Determine the [X, Y] coordinate at the center of the cell enclosing the given text.  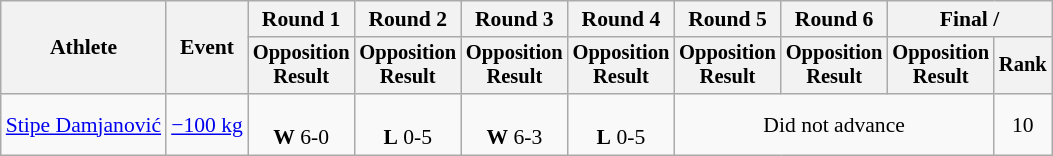
Round 2 [408, 19]
Stipe Damjanović [84, 124]
W 6-0 [302, 124]
Round 6 [834, 19]
Did not advance [834, 124]
Round 4 [622, 19]
−100 kg [207, 124]
Round 1 [302, 19]
Final / [969, 19]
Round 3 [514, 19]
Athlete [84, 48]
Round 5 [728, 19]
Rank [1023, 66]
Event [207, 48]
10 [1023, 124]
W 6-3 [514, 124]
